For the text-containing cell, return its midpoint in [x, y] coordinate format. 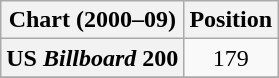
Position [231, 20]
Chart (2000–09) [92, 20]
179 [231, 58]
US Billboard 200 [92, 58]
